Identify which cell holds the provided text, then report its [X, Y] central coordinate. 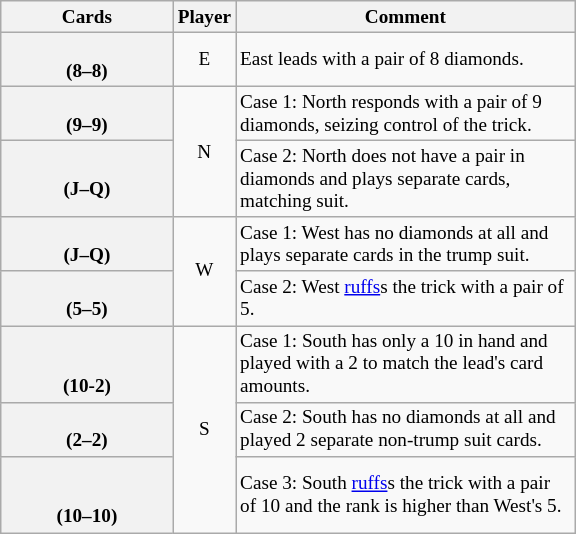
W [204, 271]
(2–2) [87, 429]
Case 2: South has no diamonds at all and played 2 separate non-trump suit cards. [406, 429]
Comment [406, 17]
Case 3: South ruffss the trick with a pair of 10 and the rank is higher than West's 5. [406, 494]
(5–5) [87, 298]
(8–8) [87, 59]
Case 2: North does not have a pair in diamonds and plays separate cards, matching suit. [406, 178]
Case 2: West ruffss the trick with a pair of 5. [406, 298]
East leads with a pair of 8 diamonds. [406, 59]
Cards [87, 17]
Case 1: West has no diamonds at all and plays separate cards in the trump suit. [406, 244]
(10-2) [87, 364]
Case 1: South has only a 10 in hand and played with a 2 to match the lead's card amounts. [406, 364]
S [204, 428]
E [204, 59]
Case 1: North responds with a pair of 9 diamonds, seizing control of the trick. [406, 113]
(9–9) [87, 113]
N [204, 152]
(10–10) [87, 494]
Player [204, 17]
